Provide the [X, Y] coordinate of the cell's center where the given text is located.  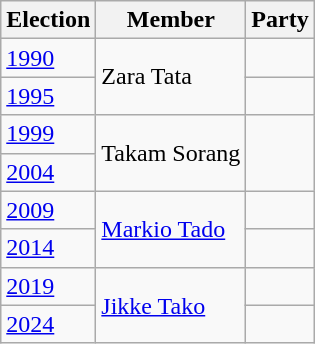
Markio Tado [171, 229]
2019 [48, 286]
1990 [48, 58]
2014 [48, 248]
1999 [48, 134]
2004 [48, 172]
Zara Tata [171, 77]
Member [171, 20]
2009 [48, 210]
1995 [48, 96]
Election [48, 20]
Party [280, 20]
Takam Sorang [171, 153]
Jikke Tako [171, 305]
2024 [48, 324]
